Capture the cell that displays the provided text and extract its (x, y) central coordinate. 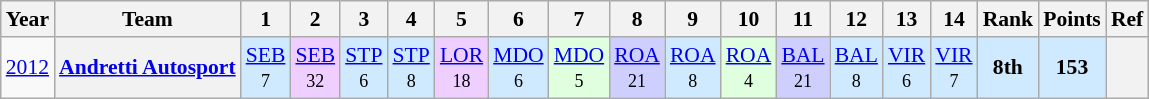
12 (856, 19)
10 (749, 19)
1 (266, 19)
SEB7 (266, 68)
MDO5 (580, 68)
ROA8 (693, 68)
LOR18 (462, 68)
Rank (1008, 19)
8 (637, 19)
8th (1008, 68)
VIR7 (954, 68)
3 (364, 19)
11 (802, 19)
Year (28, 19)
4 (410, 19)
5 (462, 19)
14 (954, 19)
BAL21 (802, 68)
2012 (28, 68)
ROA4 (749, 68)
153 (1072, 68)
SEB32 (315, 68)
7 (580, 19)
MDO6 (518, 68)
ROA21 (637, 68)
Andretti Autosport (148, 68)
Team (148, 19)
STP8 (410, 68)
BAL8 (856, 68)
13 (906, 19)
2 (315, 19)
6 (518, 19)
Points (1072, 19)
Ref (1127, 19)
STP6 (364, 68)
VIR6 (906, 68)
9 (693, 19)
